Identify which cell holds the provided text, then report its (X, Y) central coordinate. 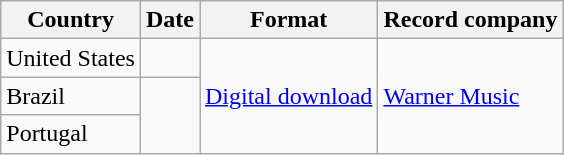
Format (289, 20)
Record company (470, 20)
Digital download (289, 96)
Date (170, 20)
Country (71, 20)
Portugal (71, 134)
Warner Music (470, 96)
United States (71, 58)
Brazil (71, 96)
